Provide the (x, y) coordinate of the cell's center where the given text is located.  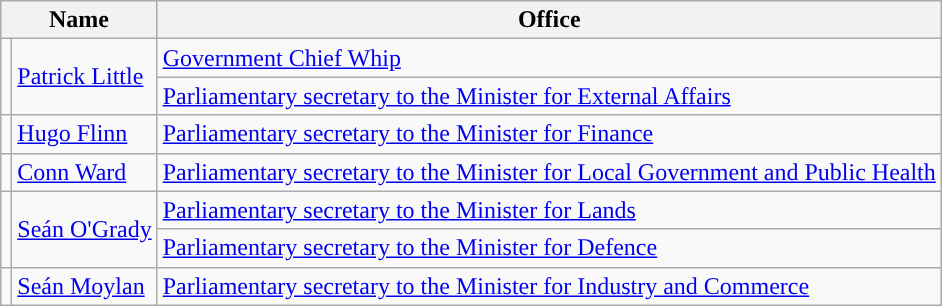
Government Chief Whip (549, 58)
Seán Moylan (84, 286)
Conn Ward (84, 172)
Parliamentary secretary to the Minister for Local Government and Public Health (549, 172)
Parliamentary secretary to the Minister for Defence (549, 248)
Seán O'Grady (84, 229)
Parliamentary secretary to the Minister for Lands (549, 210)
Parliamentary secretary to the Minister for External Affairs (549, 96)
Patrick Little (84, 77)
Name (79, 20)
Office (549, 20)
Parliamentary secretary to the Minister for Finance (549, 134)
Hugo Flinn (84, 134)
Parliamentary secretary to the Minister for Industry and Commerce (549, 286)
